Output the [x, y] coordinate of the center of the cell containing the given text.  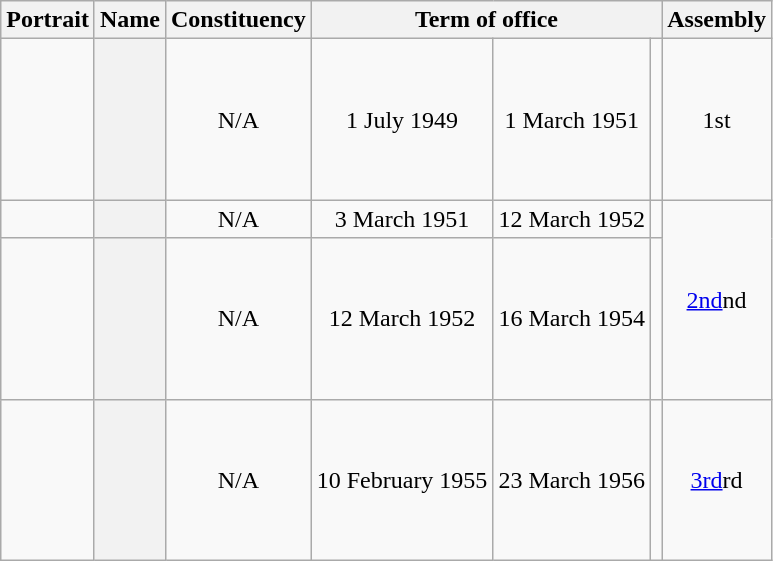
Portrait [48, 20]
Name [130, 20]
Constituency [238, 20]
1 March 1951 [572, 120]
Assembly [717, 20]
3rdrd [717, 480]
1 July 1949 [402, 120]
2ndnd [717, 300]
3 March 1951 [402, 219]
16 March 1954 [572, 318]
Term of office [486, 20]
10 February 1955 [402, 480]
23 March 1956 [572, 480]
1st [717, 120]
